Locate the cell with the specified text and output its (x, y) center coordinate. 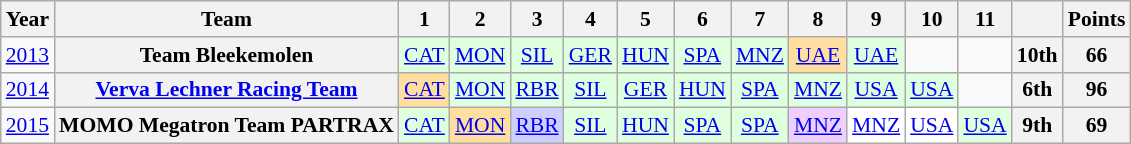
Verva Lechner Racing Team (226, 90)
8 (818, 19)
69 (1097, 126)
4 (590, 19)
Year (28, 19)
7 (760, 19)
11 (984, 19)
Points (1097, 19)
2014 (28, 90)
2013 (28, 55)
9th (1038, 126)
Team (226, 19)
3 (536, 19)
9 (876, 19)
MOMO Megatron Team PARTRAX (226, 126)
96 (1097, 90)
Team Bleekemolen (226, 55)
10 (932, 19)
6th (1038, 90)
10th (1038, 55)
2 (480, 19)
1 (424, 19)
5 (646, 19)
66 (1097, 55)
6 (702, 19)
2015 (28, 126)
